Extract the (X, Y) coordinate from the center of the cell holding the provided text.  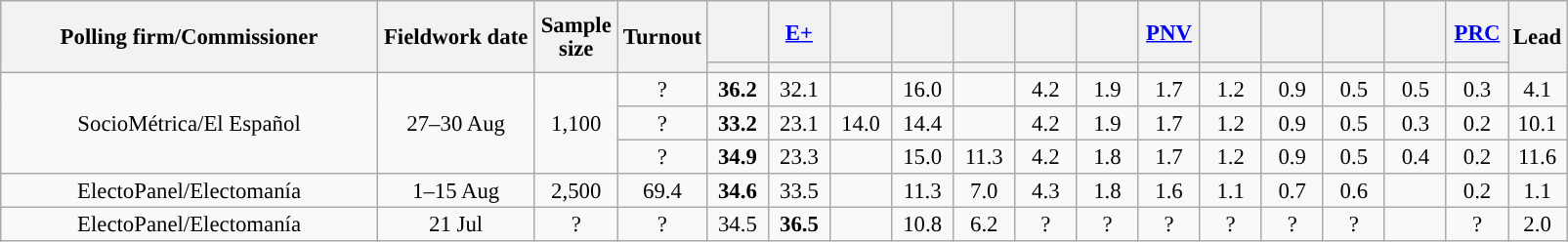
4.3 (1045, 191)
E+ (799, 31)
23.3 (799, 158)
36.2 (737, 90)
14.4 (922, 123)
32.1 (799, 90)
PNV (1168, 31)
0.6 (1354, 191)
10.1 (1538, 123)
34.6 (737, 191)
Polling firm/Commissioner (190, 37)
10.8 (922, 224)
33.5 (799, 191)
0.7 (1292, 191)
Fieldwork date (455, 37)
0.4 (1415, 158)
69.4 (662, 191)
21 Jul (455, 224)
36.5 (799, 224)
7.0 (985, 191)
6.2 (985, 224)
1–15 Aug (455, 191)
4.1 (1538, 90)
1.6 (1168, 191)
1,100 (576, 124)
11.6 (1538, 158)
34.9 (737, 158)
2.0 (1538, 224)
Sample size (576, 37)
33.2 (737, 123)
14.0 (862, 123)
Turnout (662, 37)
16.0 (922, 90)
SocioMétrica/El Español (190, 124)
23.1 (799, 123)
15.0 (922, 158)
Lead (1538, 37)
PRC (1477, 31)
2,500 (576, 191)
34.5 (737, 224)
27–30 Aug (455, 124)
